For the text-containing cell, return its midpoint in (x, y) coordinate format. 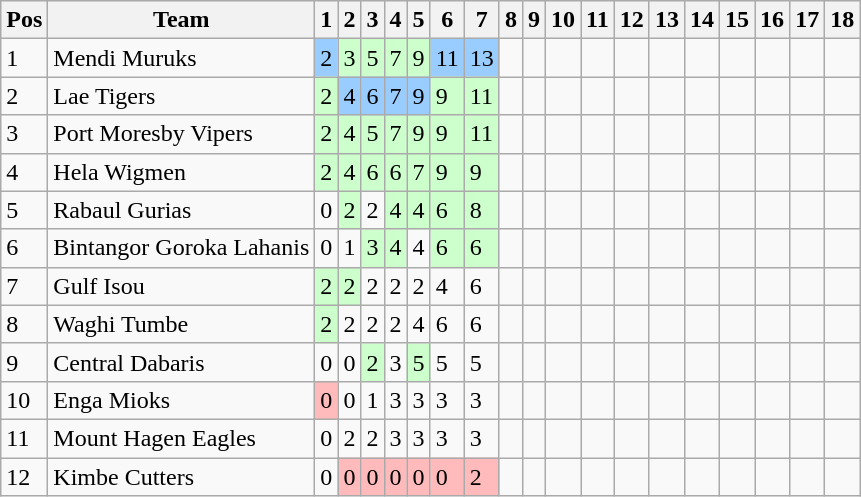
Bintangor Goroka Lahanis (182, 248)
Hela Wigmen (182, 172)
15 (736, 20)
18 (842, 20)
Enga Mioks (182, 400)
14 (702, 20)
Kimbe Cutters (182, 477)
16 (772, 20)
Mendi Muruks (182, 58)
Central Dabaris (182, 362)
Waghi Tumbe (182, 324)
Gulf Isou (182, 286)
Team (182, 20)
Port Moresby Vipers (182, 134)
Lae Tigers (182, 96)
Pos (24, 20)
Rabaul Gurias (182, 210)
Mount Hagen Eagles (182, 438)
17 (808, 20)
